Provide the (X, Y) coordinate of the cell's center where the given text is located.  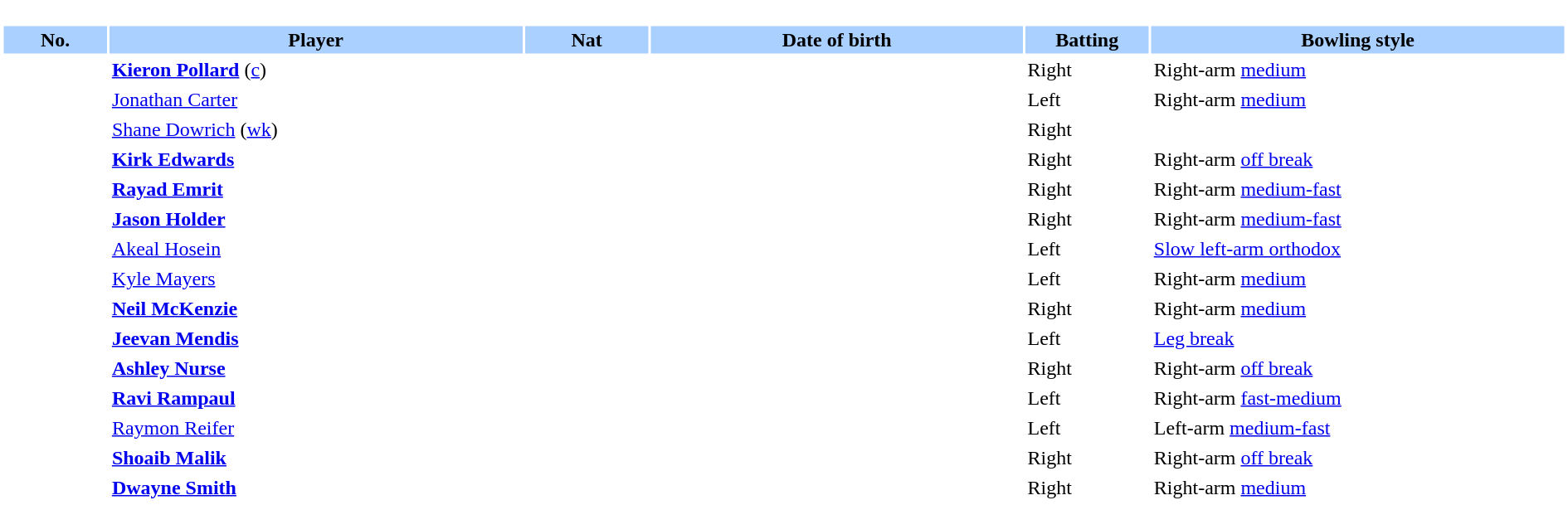
Kyle Mayers (316, 279)
Dwayne Smith (316, 488)
Bowling style (1358, 40)
Jonathan Carter (316, 100)
Jason Holder (316, 219)
Neil McKenzie (316, 308)
Akeal Hosein (316, 249)
Date of birth (837, 40)
Right-arm fast-medium (1358, 398)
Rayad Emrit (316, 189)
Leg break (1358, 338)
No. (55, 40)
Batting (1087, 40)
Kirk Edwards (316, 159)
Slow left-arm orthodox (1358, 249)
Nat (586, 40)
Jeevan Mendis (316, 338)
Left-arm medium-fast (1358, 428)
Player (316, 40)
Ravi Rampaul (316, 398)
Ashley Nurse (316, 368)
Shoaib Malik (316, 458)
Raymon Reifer (316, 428)
Kieron Pollard (c) (316, 70)
Shane Dowrich (wk) (316, 129)
